Scan for the cell matching the given text and deliver its (X, Y) coordinate at center. 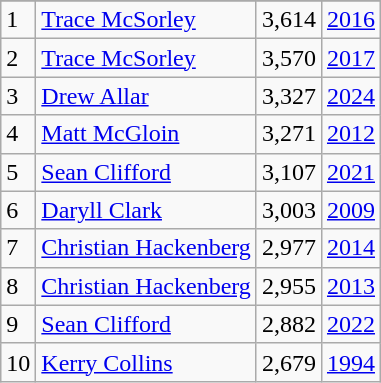
2016 (350, 20)
1994 (350, 362)
2021 (350, 172)
2,882 (288, 324)
4 (18, 134)
3,003 (288, 210)
2,977 (288, 248)
7 (18, 248)
Daryll Clark (146, 210)
10 (18, 362)
9 (18, 324)
3,271 (288, 134)
2 (18, 58)
2014 (350, 248)
2013 (350, 286)
3,327 (288, 96)
2009 (350, 210)
3 (18, 96)
8 (18, 286)
2,955 (288, 286)
6 (18, 210)
2024 (350, 96)
2012 (350, 134)
5 (18, 172)
Kerry Collins (146, 362)
3,614 (288, 20)
Drew Allar (146, 96)
2,679 (288, 362)
3,570 (288, 58)
2017 (350, 58)
Matt McGloin (146, 134)
1 (18, 20)
3,107 (288, 172)
2022 (350, 324)
